Pinpoint the cell where the given text exists, returning its [X, Y] midpoint coordinate. 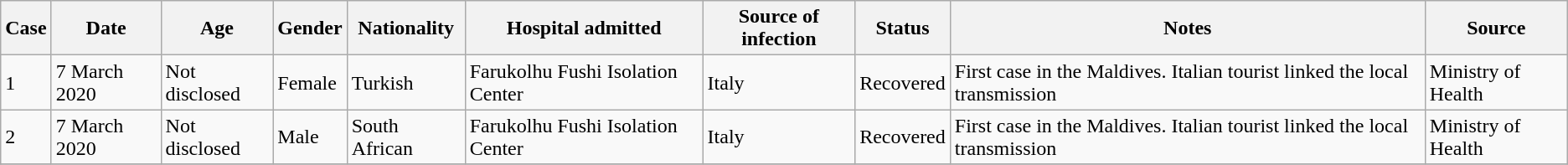
2 [26, 137]
Source of infection [779, 28]
Hospital admitted [584, 28]
Date [106, 28]
1 [26, 82]
Female [310, 82]
Case [26, 28]
Turkish [405, 82]
Notes [1188, 28]
South African [405, 137]
Male [310, 137]
Nationality [405, 28]
Gender [310, 28]
Source [1496, 28]
Status [903, 28]
Age [217, 28]
